Output the [X, Y] coordinate of the center of the cell containing the given text.  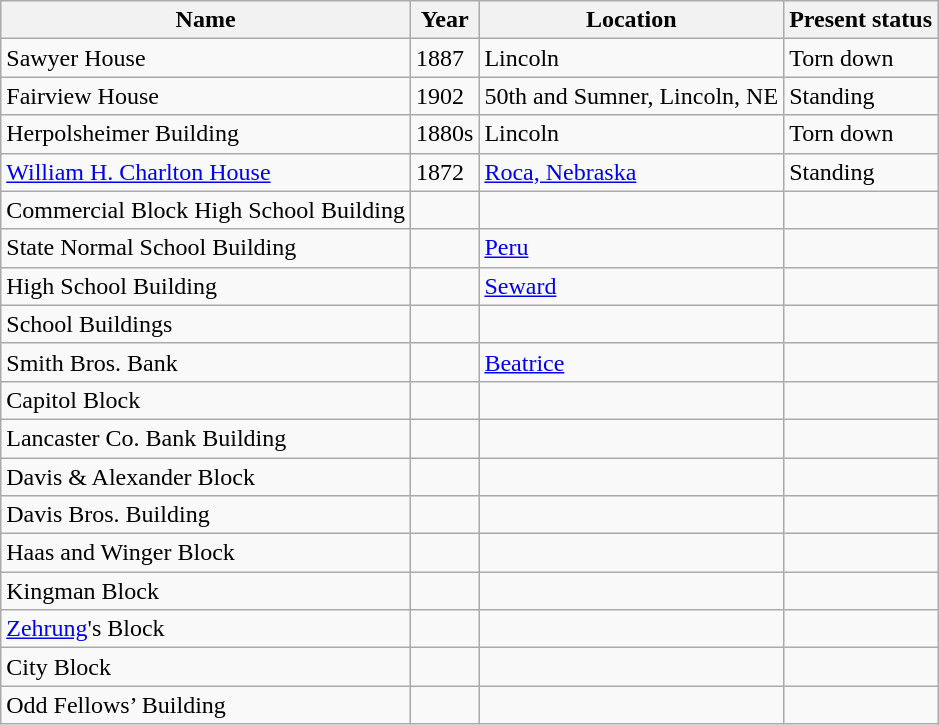
Beatrice [632, 362]
William H. Charlton House [206, 172]
Davis Bros. Building [206, 515]
Odd Fellows’ Building [206, 705]
Smith Bros. Bank [206, 362]
Zehrung's Block [206, 629]
Kingman Block [206, 591]
Peru [632, 248]
1887 [444, 58]
State Normal School Building [206, 248]
Herpolsheimer Building [206, 134]
Sawyer House [206, 58]
Haas and Winger Block [206, 553]
Commercial Block High School Building [206, 210]
Capitol Block [206, 400]
1872 [444, 172]
Location [632, 20]
1902 [444, 96]
Fairview House [206, 96]
School Buildings [206, 324]
Roca, Nebraska [632, 172]
1880s [444, 134]
High School Building [206, 286]
50th and Sumner, Lincoln, NE [632, 96]
Seward [632, 286]
Name [206, 20]
Lancaster Co. Bank Building [206, 438]
City Block [206, 667]
Present status [861, 20]
Year [444, 20]
Davis & Alexander Block [206, 477]
